Capture the cell that displays the provided text and extract its [x, y] central coordinate. 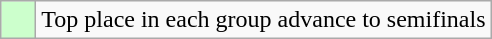
Top place in each group advance to semifinals [264, 20]
